Extract the [x, y] coordinate from the center of the cell holding the provided text.  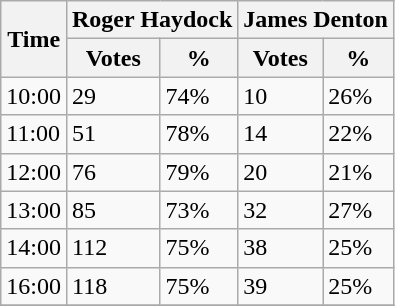
20 [280, 172]
118 [112, 286]
38 [280, 248]
78% [199, 134]
Roger Haydock [152, 20]
32 [280, 210]
16:00 [34, 286]
22% [358, 134]
112 [112, 248]
51 [112, 134]
10 [280, 96]
73% [199, 210]
11:00 [34, 134]
26% [358, 96]
21% [358, 172]
Time [34, 39]
76 [112, 172]
12:00 [34, 172]
79% [199, 172]
39 [280, 286]
74% [199, 96]
27% [358, 210]
85 [112, 210]
10:00 [34, 96]
James Denton [316, 20]
13:00 [34, 210]
14:00 [34, 248]
29 [112, 96]
14 [280, 134]
